Output the [x, y] coordinate of the center of the cell containing the given text.  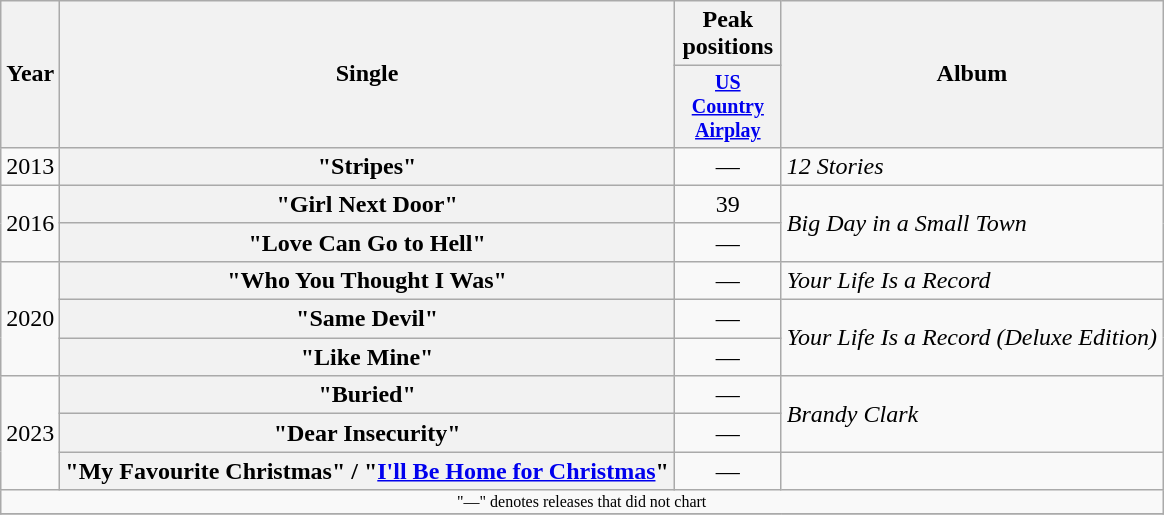
"Same Devil" [368, 319]
12 Stories [972, 166]
"Buried" [368, 395]
"Who You Thought I Was" [368, 280]
"Stripes" [368, 166]
"My Favourite Christmas" / "I'll Be Home for Christmas" [368, 471]
2020 [30, 318]
Single [368, 74]
"Love Can Go to Hell" [368, 242]
39 [728, 204]
Your Life Is a Record [972, 280]
2016 [30, 223]
2023 [30, 433]
2013 [30, 166]
Your Life Is a Record (Deluxe Edition) [972, 338]
Peak positions [728, 34]
"Like Mine" [368, 357]
"Girl Next Door" [368, 204]
Year [30, 74]
"—" denotes releases that did not chart [582, 502]
US Country Airplay [728, 106]
Album [972, 74]
Big Day in a Small Town [972, 223]
Brandy Clark [972, 414]
"Dear Insecurity" [368, 433]
